Search for the cell housing the specified text and yield its (x, y) center coordinate. 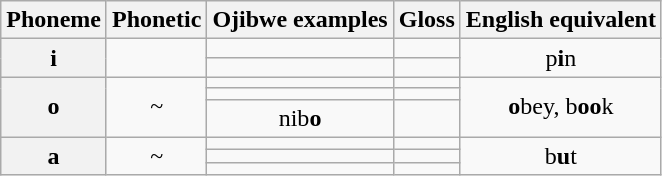
but (560, 156)
English equivalent (560, 20)
pin (560, 58)
i (54, 58)
Phonetic (156, 20)
a (54, 156)
Phoneme (54, 20)
obey, book (560, 107)
nibo (300, 118)
o (54, 107)
Gloss (426, 20)
Ojibwe examples (300, 20)
